Provide the (X, Y) coordinate of the cell's center where the given text is located.  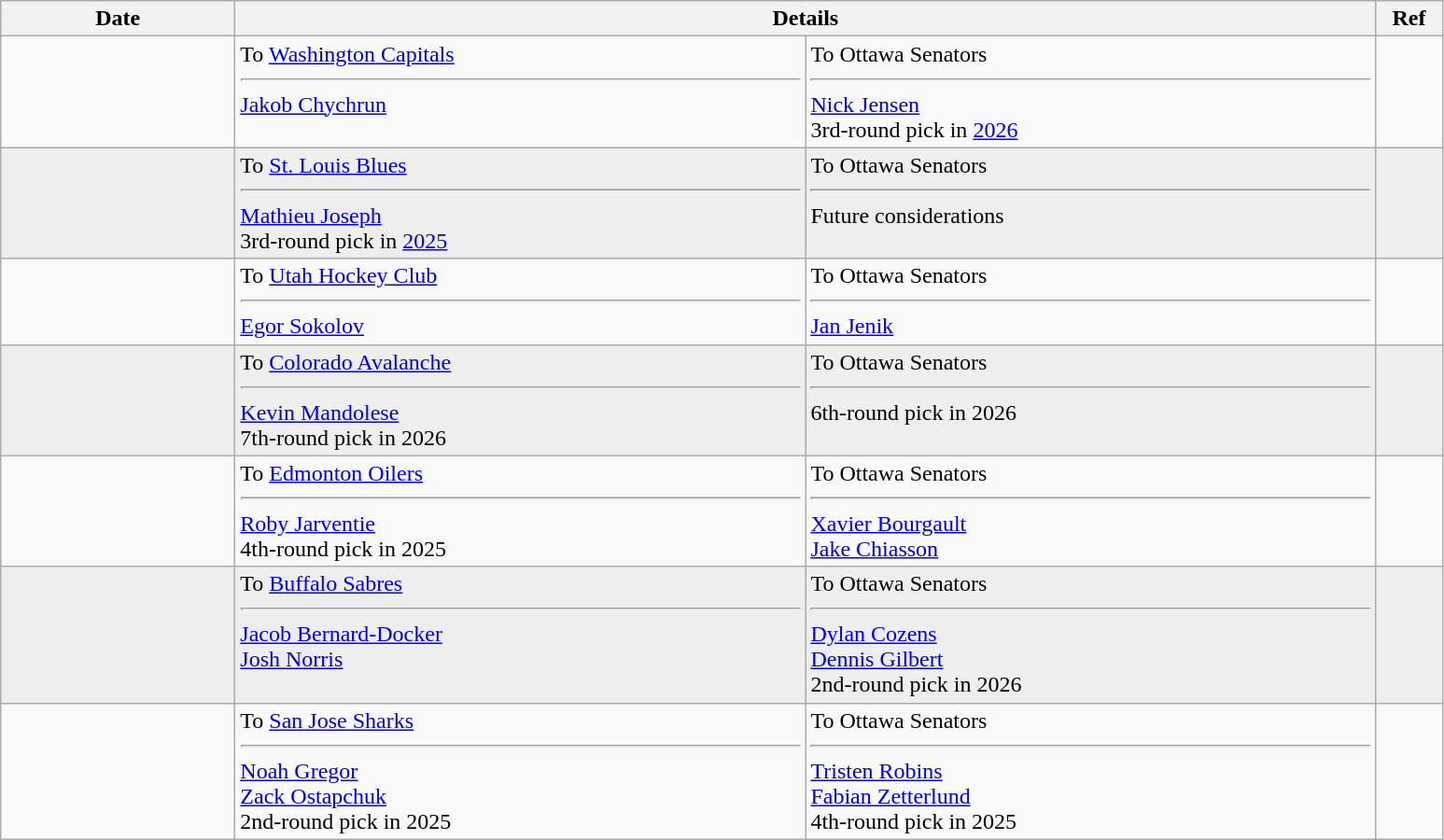
Details (806, 19)
To Ottawa Senators6th-round pick in 2026 (1090, 399)
To Ottawa SenatorsDylan CozensDennis Gilbert2nd-round pick in 2026 (1090, 635)
To Ottawa SenatorsFuture considerations (1090, 203)
To St. Louis BluesMathieu Joseph3rd-round pick in 2025 (521, 203)
To Ottawa SenatorsJan Jenik (1090, 301)
To Washington CapitalsJakob Chychrun (521, 91)
To Colorado AvalancheKevin Mandolese7th-round pick in 2026 (521, 399)
To Buffalo SabresJacob Bernard-DockerJosh Norris (521, 635)
To Ottawa SenatorsTristen RobinsFabian Zetterlund4th-round pick in 2025 (1090, 771)
To Utah Hockey ClubEgor Sokolov (521, 301)
To Edmonton OilersRoby Jarventie4th-round pick in 2025 (521, 511)
To San Jose SharksNoah GregorZack Ostapchuk2nd-round pick in 2025 (521, 771)
Ref (1409, 19)
To Ottawa SenatorsNick Jensen3rd-round pick in 2026 (1090, 91)
To Ottawa SenatorsXavier BourgaultJake Chiasson (1090, 511)
Date (118, 19)
